For the text-containing cell, return its midpoint in (x, y) coordinate format. 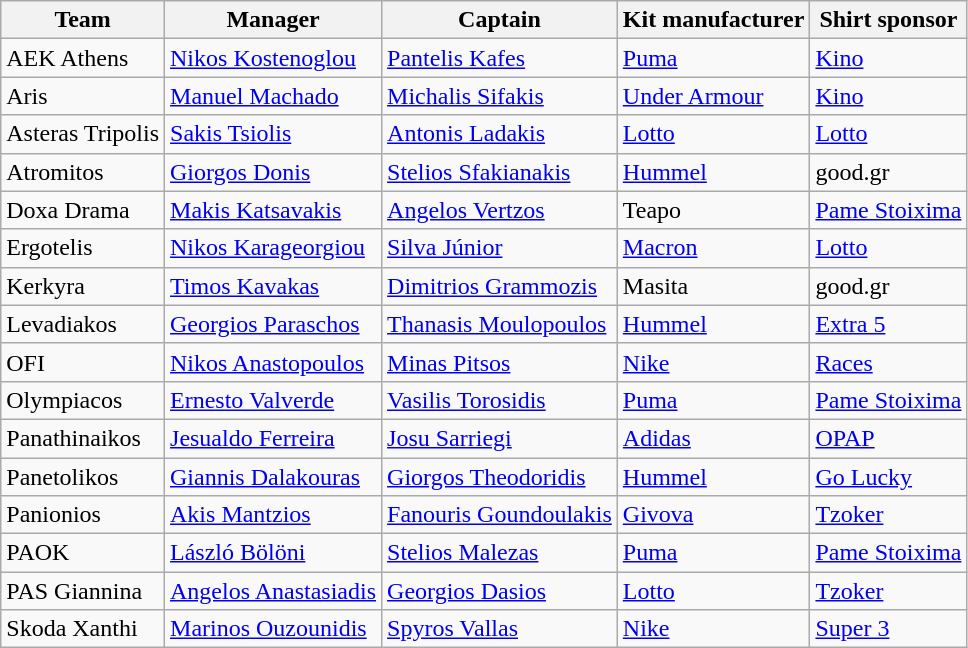
Aris (83, 96)
Jesualdo Ferreira (274, 438)
Ernesto Valverde (274, 400)
Manager (274, 20)
Olympiacos (83, 400)
Manuel Machado (274, 96)
Akis Mantzios (274, 515)
Josu Sarriegi (500, 438)
Go Lucky (888, 477)
Givova (714, 515)
Adidas (714, 438)
Panionios (83, 515)
Doxa Drama (83, 210)
Pantelis Kafes (500, 58)
Captain (500, 20)
OPAP (888, 438)
Nikos Kostenoglou (274, 58)
Panathinaikos (83, 438)
Giorgos Donis (274, 172)
Panetolikos (83, 477)
Stelios Sfakianakis (500, 172)
Teapo (714, 210)
Dimitrios Grammozis (500, 286)
Kit manufacturer (714, 20)
Minas Pitsos (500, 362)
Angelos Anastasiadis (274, 591)
Fanouris Goundoulakis (500, 515)
Nikos Karageorgiou (274, 248)
Skoda Xanthi (83, 629)
Sakis Tsiolis (274, 134)
László Bölöni (274, 553)
Under Armour (714, 96)
Silva Júnior (500, 248)
Atromitos (83, 172)
Angelos Vertzos (500, 210)
Masita (714, 286)
Ergotelis (83, 248)
Races (888, 362)
Georgios Paraschos (274, 324)
Nikos Anastopoulos (274, 362)
Levadiakos (83, 324)
Timos Kavakas (274, 286)
Kerkyra (83, 286)
Giannis Dalakouras (274, 477)
PAS Giannina (83, 591)
Vasilis Torosidis (500, 400)
Team (83, 20)
Thanasis Moulopoulos (500, 324)
Antonis Ladakis (500, 134)
Macron (714, 248)
Marinos Ouzounidis (274, 629)
Giorgos Theodoridis (500, 477)
Stelios Malezas (500, 553)
Super 3 (888, 629)
Georgios Dasios (500, 591)
Shirt sponsor (888, 20)
Asteras Tripolis (83, 134)
Makis Katsavakis (274, 210)
AEK Athens (83, 58)
OFI (83, 362)
PAOK (83, 553)
Extra 5 (888, 324)
Michalis Sifakis (500, 96)
Spyros Vallas (500, 629)
